Capture the cell that displays the provided text and extract its (x, y) central coordinate. 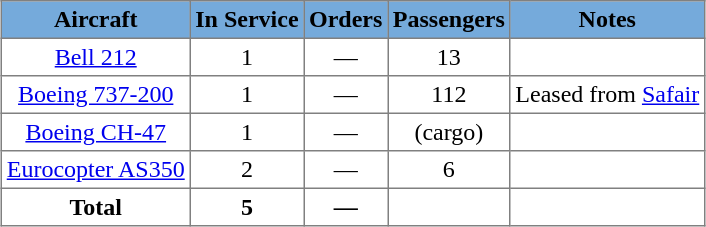
Bell 212 (95, 57)
Boeing 737-200 (95, 95)
Orders (346, 20)
(cargo) (449, 132)
Aircraft (95, 20)
112 (449, 95)
Passengers (449, 20)
In Service (247, 20)
Eurocopter AS350 (95, 170)
Boeing CH-47 (95, 132)
Notes (607, 20)
6 (449, 170)
2 (247, 170)
Leased from Safair (607, 95)
13 (449, 57)
Total (95, 207)
5 (247, 207)
